Extract the (X, Y) coordinate from the center of the cell holding the provided text.  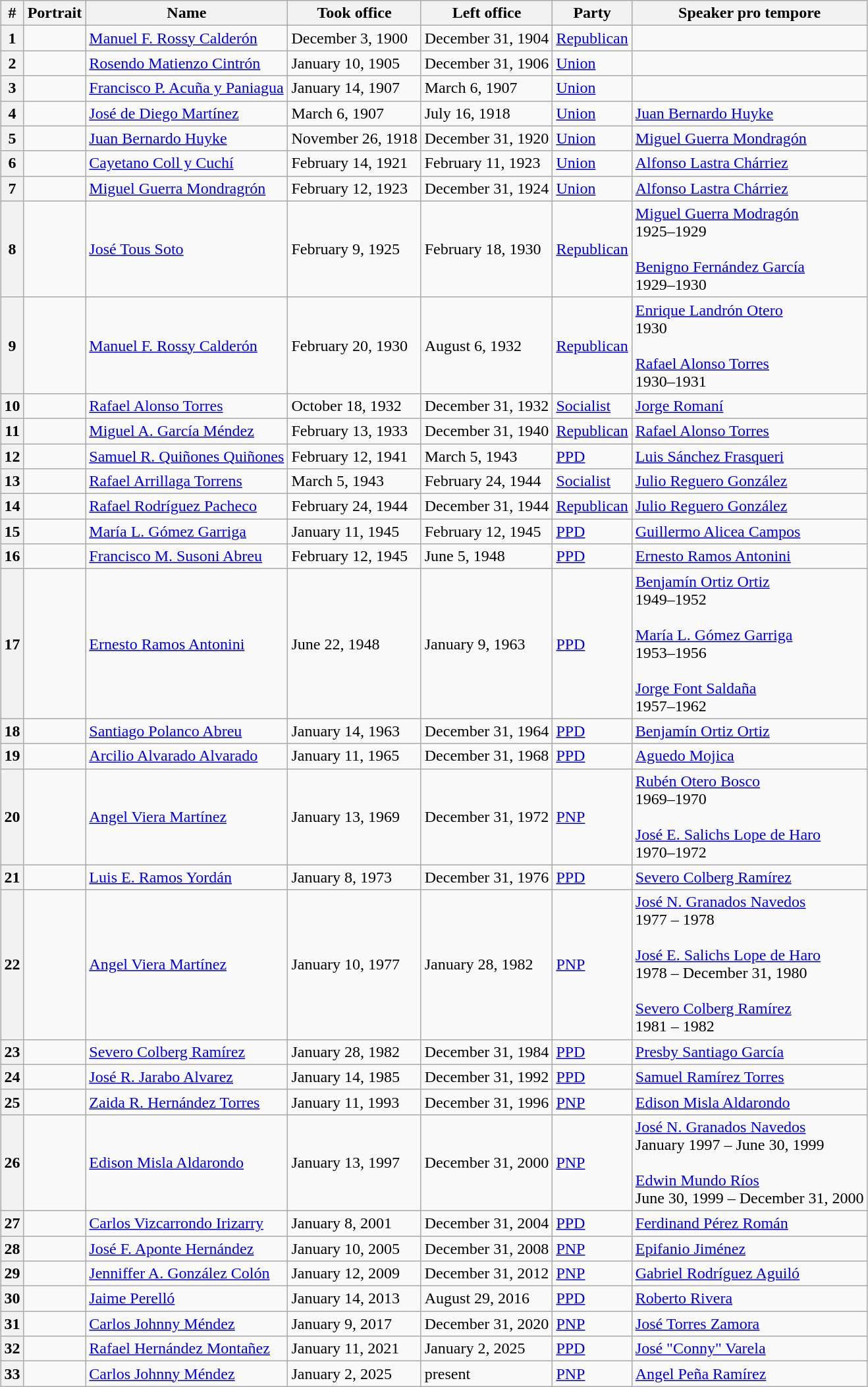
January 10, 2005 (354, 1248)
December 31, 2020 (487, 1324)
7 (12, 188)
February 14, 1921 (354, 163)
December 31, 1984 (487, 1052)
12 (12, 456)
January 11, 1945 (354, 531)
Portrait (55, 13)
December 3, 1900 (354, 38)
January 12, 2009 (354, 1274)
December 31, 2004 (487, 1223)
Zaida R. Hernández Torres (187, 1102)
30 (12, 1299)
Angel Peña Ramírez (749, 1374)
present (487, 1374)
Rosendo Matienzo Cintrón (187, 63)
Samuel R. Quiñones Quiñones (187, 456)
3 (12, 88)
December 31, 1992 (487, 1077)
February 20, 1930 (354, 345)
February 12, 1923 (354, 188)
February 18, 1930 (487, 249)
December 31, 1972 (487, 817)
14 (12, 506)
December 31, 1968 (487, 756)
20 (12, 817)
January 10, 1905 (354, 63)
Miguel A. García Méndez (187, 431)
9 (12, 345)
December 31, 1920 (487, 138)
Miguel Guerra Mondragón (749, 138)
December 31, 1944 (487, 506)
December 31, 2012 (487, 1274)
5 (12, 138)
December 31, 1976 (487, 877)
Presby Santiago García (749, 1052)
Gabriel Rodríguez Aguiló (749, 1274)
January 14, 1963 (354, 731)
January 13, 1969 (354, 817)
José N. Granados NavedosJanuary 1997 – June 30, 1999Edwin Mundo RíosJune 30, 1999 – December 31, 2000 (749, 1162)
Rafael Rodríguez Pacheco (187, 506)
November 26, 1918 (354, 138)
15 (12, 531)
December 31, 1904 (487, 38)
June 22, 1948 (354, 644)
January 9, 1963 (487, 644)
January 14, 1907 (354, 88)
January 14, 1985 (354, 1077)
Enrique Landrón Otero1930Rafael Alonso Torres1930–1931 (749, 345)
6 (12, 163)
Arcilio Alvarado Alvarado (187, 756)
Miguel Guerra Mondragrón (187, 188)
January 11, 2021 (354, 1349)
16 (12, 557)
Cayetano Coll y Cuchí (187, 163)
José de Diego Martínez (187, 113)
18 (12, 731)
4 (12, 113)
Took office (354, 13)
33 (12, 1374)
27 (12, 1223)
25 (12, 1102)
Ferdinand Pérez Román (749, 1223)
# (12, 13)
December 31, 1924 (487, 188)
Samuel Ramírez Torres (749, 1077)
8 (12, 249)
José R. Jarabo Alvarez (187, 1077)
January 8, 2001 (354, 1223)
21 (12, 877)
October 18, 1932 (354, 406)
January 10, 1977 (354, 964)
June 5, 1948 (487, 557)
Miguel Guerra Modragón1925–1929Benigno Fernández García1929–1930 (749, 249)
17 (12, 644)
February 11, 1923 (487, 163)
José "Conny" Varela (749, 1349)
Benjamín Ortiz Ortiz1949–1952María L. Gómez Garriga1953–1956Jorge Font Saldaña1957–1962 (749, 644)
26 (12, 1162)
José N. Granados Navedos1977 – 1978José E. Salichs Lope de Haro1978 – December 31, 1980Severo Colberg Ramírez1981 – 1982 (749, 964)
July 16, 1918 (487, 113)
December 31, 1906 (487, 63)
29 (12, 1274)
December 31, 1932 (487, 406)
December 31, 1964 (487, 731)
22 (12, 964)
December 31, 1940 (487, 431)
María L. Gómez Garriga (187, 531)
Jaime Perelló (187, 1299)
February 9, 1925 (354, 249)
Benjamín Ortiz Ortiz (749, 731)
Name (187, 13)
Speaker pro tempore (749, 13)
Roberto Rivera (749, 1299)
19 (12, 756)
January 8, 1973 (354, 877)
Rubén Otero Bosco1969–1970José E. Salichs Lope de Haro1970–1972 (749, 817)
December 31, 1996 (487, 1102)
José F. Aponte Hernández (187, 1248)
Francisco M. Susoni Abreu (187, 557)
December 31, 2000 (487, 1162)
January 13, 1997 (354, 1162)
Left office (487, 13)
24 (12, 1077)
December 31, 2008 (487, 1248)
Luis E. Ramos Yordán (187, 877)
January 9, 2017 (354, 1324)
11 (12, 431)
Jenniffer A. González Colón (187, 1274)
28 (12, 1248)
Luis Sánchez Frasqueri (749, 456)
Jorge Romaní (749, 406)
August 29, 2016 (487, 1299)
Guillermo Alicea Campos (749, 531)
February 13, 1933 (354, 431)
January 11, 1965 (354, 756)
2 (12, 63)
January 11, 1993 (354, 1102)
Rafael Arrillaga Torrens (187, 481)
Aguedo Mojica (749, 756)
10 (12, 406)
January 14, 2013 (354, 1299)
February 12, 1941 (354, 456)
23 (12, 1052)
José Tous Soto (187, 249)
Francisco P. Acuña y Paniagua (187, 88)
August 6, 1932 (487, 345)
Santiago Polanco Abreu (187, 731)
Carlos Vizcarrondo Irizarry (187, 1223)
José Torres Zamora (749, 1324)
Epifanio Jiménez (749, 1248)
31 (12, 1324)
Party (592, 13)
13 (12, 481)
1 (12, 38)
Rafael Hernández Montañez (187, 1349)
32 (12, 1349)
